Find where the given text appears and provide that cell's center as (x, y) coordinate. 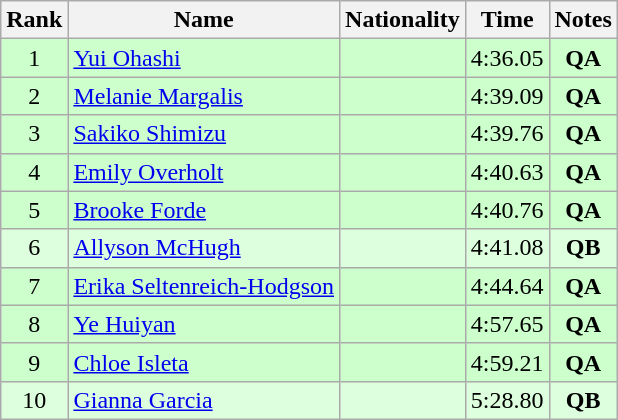
4:39.09 (507, 96)
Notes (583, 20)
4:57.65 (507, 324)
Emily Overholt (204, 172)
9 (34, 362)
10 (34, 400)
4:41.08 (507, 248)
Brooke Forde (204, 210)
Gianna Garcia (204, 400)
7 (34, 286)
3 (34, 134)
Time (507, 20)
5 (34, 210)
4:59.21 (507, 362)
Erika Seltenreich-Hodgson (204, 286)
4:36.05 (507, 58)
4:44.64 (507, 286)
Name (204, 20)
Chloe Isleta (204, 362)
4:40.76 (507, 210)
Ye Huiyan (204, 324)
1 (34, 58)
Melanie Margalis (204, 96)
4:40.63 (507, 172)
Sakiko Shimizu (204, 134)
Rank (34, 20)
4:39.76 (507, 134)
Yui Ohashi (204, 58)
5:28.80 (507, 400)
2 (34, 96)
Nationality (403, 20)
6 (34, 248)
Allyson McHugh (204, 248)
8 (34, 324)
4 (34, 172)
